Scan for the cell matching the given text and deliver its (x, y) coordinate at center. 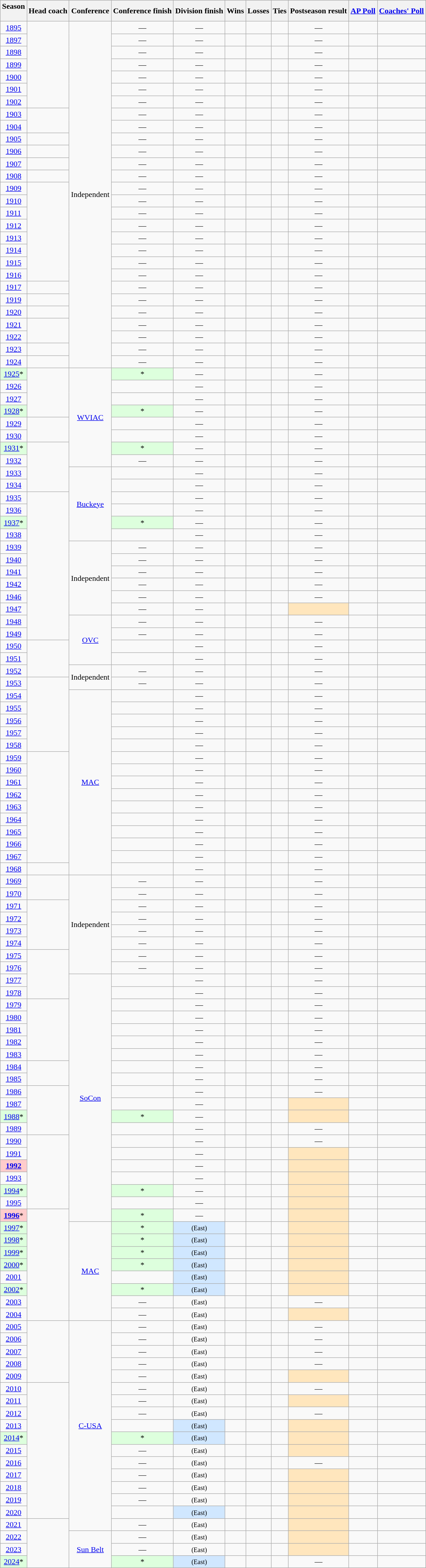
1907 (14, 163)
1927 (14, 399)
Losses (258, 11)
1949 (14, 634)
Division finish (199, 11)
1975 (14, 955)
1901 (14, 89)
1968 (14, 869)
1910 (14, 201)
1961 (14, 782)
1967 (14, 856)
1935 (14, 498)
C-USA (90, 1426)
1940 (14, 559)
AP Poll (363, 11)
1988* (14, 1116)
1996* (14, 1215)
2014* (14, 1438)
1946 (14, 597)
1991 (14, 1154)
2002* (14, 1289)
Conference (90, 11)
2020 (14, 1512)
1937* (14, 522)
1972 (14, 918)
1947 (14, 609)
1995 (14, 1203)
2011 (14, 1401)
1959 (14, 758)
1955 (14, 708)
2024* (14, 1562)
1948 (14, 621)
2012 (14, 1413)
2003 (14, 1302)
2018 (14, 1487)
1976 (14, 968)
1992 (14, 1166)
1908 (14, 176)
1934 (14, 485)
1993 (14, 1178)
1904 (14, 126)
1906 (14, 151)
1932 (14, 461)
1913 (14, 238)
1902 (14, 102)
1942 (14, 584)
1978 (14, 993)
1939 (14, 547)
1909 (14, 189)
1990 (14, 1141)
Conference finish (142, 11)
1958 (14, 745)
2015 (14, 1450)
2008 (14, 1364)
2007 (14, 1351)
1963 (14, 807)
1923 (14, 349)
1926 (14, 386)
Postseason result (318, 11)
1938 (14, 535)
2004 (14, 1314)
1920 (14, 312)
1929 (14, 424)
1962 (14, 795)
2017 (14, 1475)
WVIAC (90, 417)
1954 (14, 696)
1957 (14, 733)
1951 (14, 659)
1903 (14, 114)
1917 (14, 287)
1956 (14, 720)
1914 (14, 250)
1999* (14, 1252)
1977 (14, 980)
1898 (14, 52)
Sun Belt (90, 1549)
1953 (14, 683)
2009 (14, 1376)
1986 (14, 1091)
1971 (14, 906)
1911 (14, 213)
1915 (14, 263)
1925* (14, 374)
1980 (14, 1017)
1989 (14, 1129)
1998* (14, 1240)
Buckeye (90, 504)
1974 (14, 943)
1941 (14, 572)
2016 (14, 1463)
Coaches' Poll (402, 11)
1950 (14, 646)
1916 (14, 275)
Head coach (48, 11)
1984 (14, 1067)
1965 (14, 832)
2021 (14, 1524)
2000* (14, 1265)
1931* (14, 448)
1987 (14, 1104)
Wins (235, 11)
2013 (14, 1426)
1936 (14, 510)
SoCon (90, 1098)
1970 (14, 894)
2005 (14, 1326)
2022 (14, 1537)
1924 (14, 362)
OVC (90, 640)
1912 (14, 226)
Ties (279, 11)
2010 (14, 1389)
1900 (14, 77)
1952 (14, 671)
Season (14, 11)
1964 (14, 819)
1905 (14, 139)
1973 (14, 931)
1979 (14, 1005)
1997* (14, 1228)
1983 (14, 1054)
1994* (14, 1191)
1969 (14, 881)
2023 (14, 1549)
1933 (14, 473)
2019 (14, 1500)
1985 (14, 1079)
1899 (14, 65)
1895 (14, 28)
1960 (14, 770)
1982 (14, 1042)
2006 (14, 1339)
1919 (14, 300)
1921 (14, 324)
1928* (14, 411)
1966 (14, 844)
1922 (14, 337)
1930 (14, 436)
1981 (14, 1030)
2001 (14, 1277)
1897 (14, 40)
